Detect which cell encompasses the target text, then output its (X, Y) center coordinate. 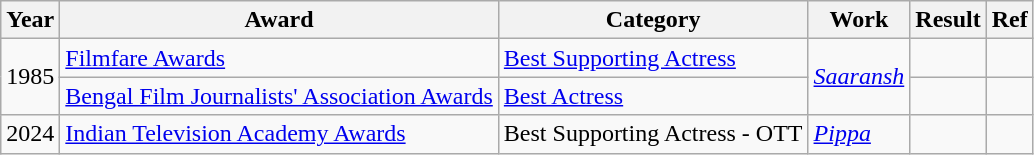
Ref (1010, 20)
Filmfare Awards (280, 58)
Best Actress (653, 96)
Best Supporting Actress (653, 58)
Pippa (859, 134)
Bengal Film Journalists' Association Awards (280, 96)
Result (948, 20)
Category (653, 20)
2024 (30, 134)
Saaransh (859, 77)
Award (280, 20)
1985 (30, 77)
Indian Television Academy Awards (280, 134)
Year (30, 20)
Best Supporting Actress - OTT (653, 134)
Work (859, 20)
